Find where the given text appears and provide that cell's center as [x, y] coordinate. 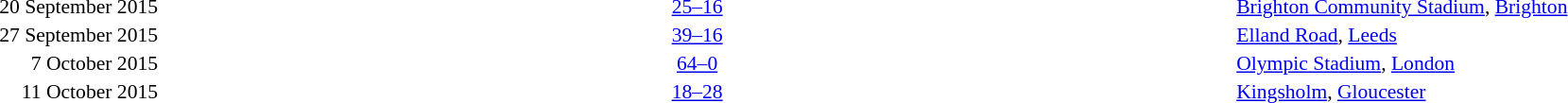
64–0 [698, 63]
39–16 [698, 35]
